Locate the cell with the specified text and output its (X, Y) center coordinate. 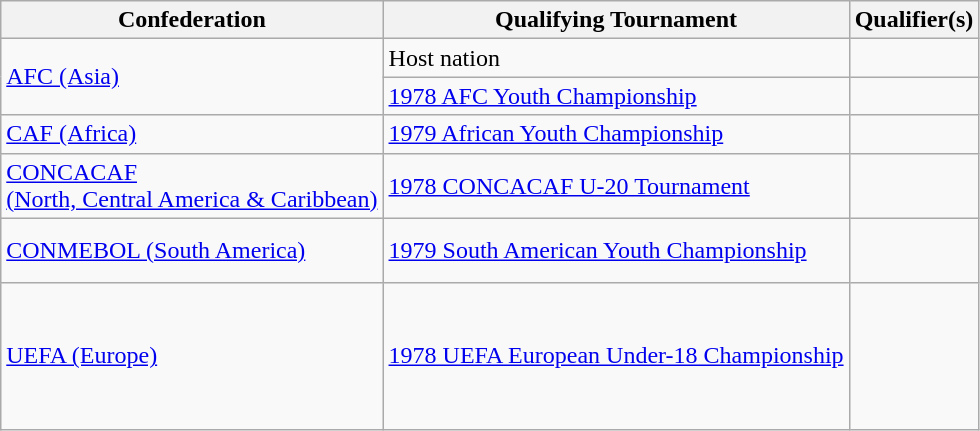
1978 UEFA European Under-18 Championship (616, 356)
Qualifier(s) (914, 20)
CAF (Africa) (192, 134)
Qualifying Tournament (616, 20)
1978 CONCACAF U-20 Tournament (616, 186)
1978 AFC Youth Championship (616, 96)
CONMEBOL (South America) (192, 250)
1979 African Youth Championship (616, 134)
Confederation (192, 20)
1979 South American Youth Championship (616, 250)
AFC (Asia) (192, 77)
Host nation (616, 58)
CONCACAF (North, Central America & Caribbean) (192, 186)
UEFA (Europe) (192, 356)
